Find where the given text appears and provide that cell's center as [x, y] coordinate. 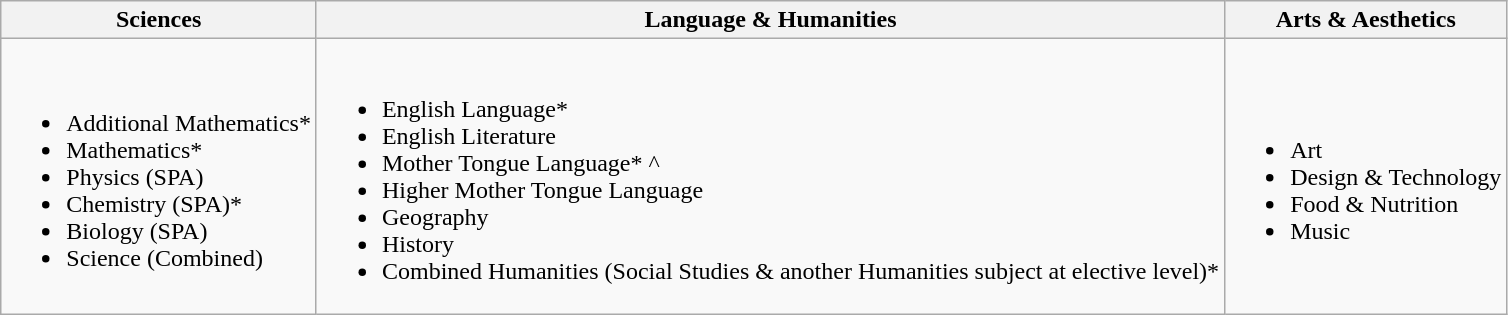
Arts & Aesthetics [1366, 20]
Additional Mathematics*Mathematics*Physics (SPA)Chemistry (SPA)*Biology (SPA)Science (Combined) [159, 176]
ArtDesign & TechnologyFood & NutritionMusic [1366, 176]
Sciences [159, 20]
Language & Humanities [770, 20]
